Return (x, y) of the center of cell containing provided text 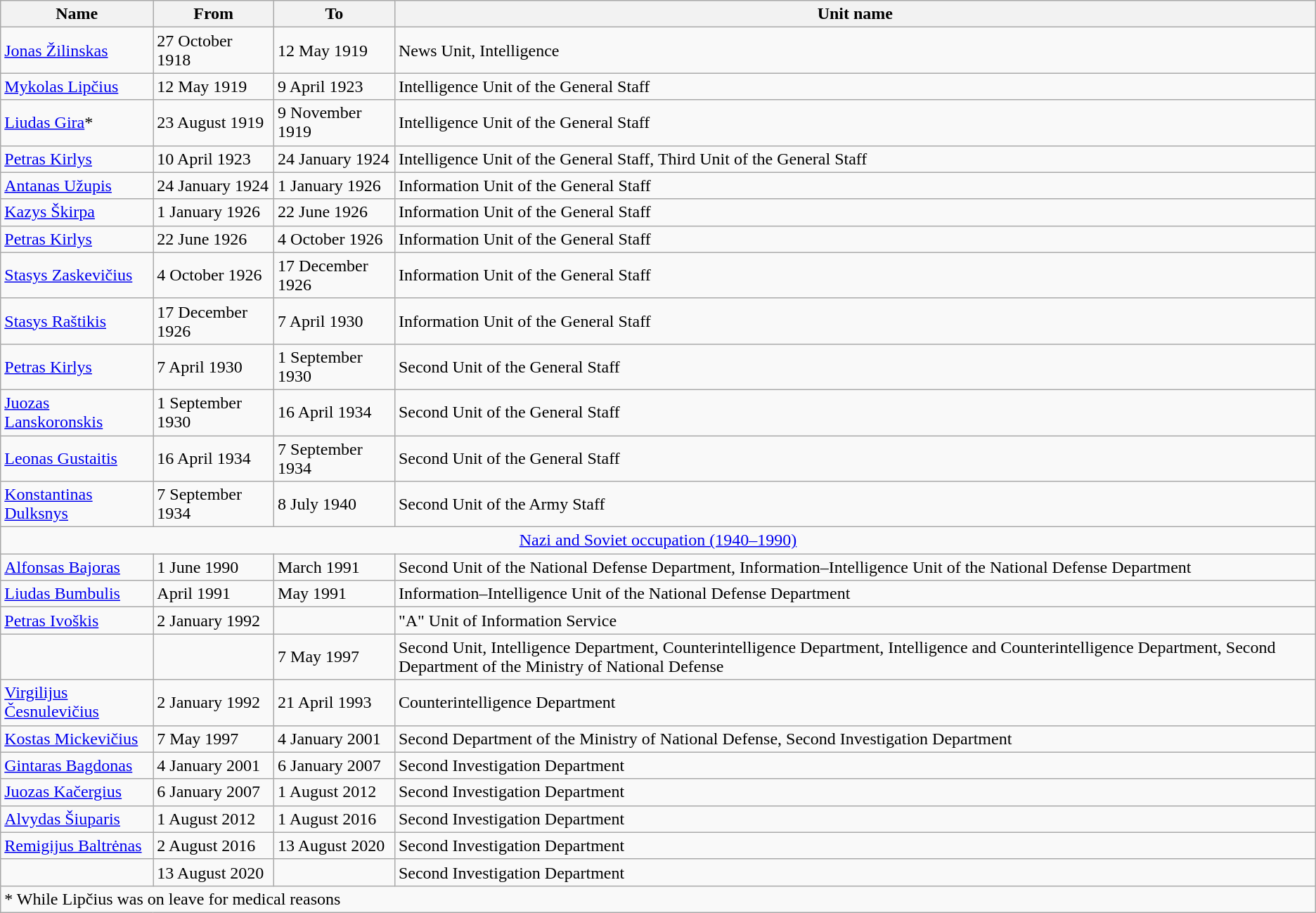
From (214, 14)
Konstantinas Dulksnys (77, 505)
Mykolas Lipčius (77, 86)
* While Lipčius was on leave for medical reasons (658, 899)
"A" Unit of Information Service (855, 621)
Gintaras Bagdonas (77, 765)
Virgilijus Česnulevičius (77, 703)
Name (77, 14)
23 August 1919 (214, 122)
9 November 1919 (335, 122)
Alvydas Šiuparis (77, 819)
Liudas Bumbulis (77, 594)
April 1991 (214, 594)
Information–Intelligence Unit of the National Defense Department (855, 594)
Stasys Raštikis (77, 320)
Alfonsas Bajoras (77, 567)
Second Department of the Ministry of National Defense, Second Investigation Department (855, 739)
Second Unit of the National Defense Department, Information–Intelligence Unit of the National Defense Department (855, 567)
Kostas Mickevičius (77, 739)
News Unit, Intelligence (855, 51)
21 April 1993 (335, 703)
Juozas Lanskoronskis (77, 412)
Liudas Gira* (77, 122)
May 1991 (335, 594)
Stasys Zaskevičius (77, 276)
Antanas Užupis (77, 186)
To (335, 14)
2 August 2016 (214, 846)
Petras Ivoškis (77, 621)
9 April 1923 (335, 86)
Leonas Gustaitis (77, 458)
Unit name (855, 14)
March 1991 (335, 567)
Nazi and Soviet occupation (1940–1990) (658, 540)
8 July 1940 (335, 505)
1 June 1990 (214, 567)
10 April 1923 (214, 159)
1 August 2016 (335, 819)
Remigijus Baltrėnas (77, 846)
Second Unit of the Army Staff (855, 505)
Jonas Žilinskas (77, 51)
Counterintelligence Department (855, 703)
Kazys Škirpa (77, 212)
Intelligence Unit of the General Staff, Third Unit of the General Staff (855, 159)
27 October 1918 (214, 51)
Juozas Kačergius (77, 792)
